Locate the cell with the specified text and output its [x, y] center coordinate. 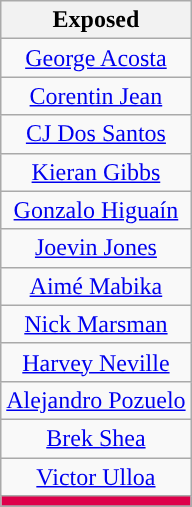
George Acosta [96, 58]
Kieran Gibbs [96, 172]
Harvey Neville [96, 362]
Joevin Jones [96, 248]
Gonzalo Higuaín [96, 210]
Brek Shea [96, 438]
Corentin Jean [96, 96]
Exposed [96, 20]
Nick Marsman [96, 324]
Victor Ulloa [96, 477]
CJ Dos Santos [96, 134]
Alejandro Pozuelo [96, 400]
Aimé Mabika [96, 286]
